Determine the [X, Y] coordinate at the center of the cell enclosing the given text.  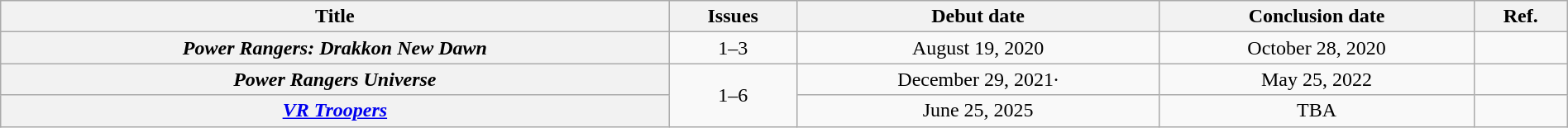
VR Troopers [335, 111]
Title [335, 17]
Power Rangers: Drakkon New Dawn [335, 48]
Conclusion date [1317, 17]
TBA [1317, 111]
Ref. [1520, 17]
October 28, 2020 [1317, 48]
Power Rangers Universe [335, 79]
1–6 [733, 95]
August 19, 2020 [978, 48]
Debut date [978, 17]
June 25, 2025 [978, 111]
May 25, 2022 [1317, 79]
1–3 [733, 48]
December 29, 2021· [978, 79]
Issues [733, 17]
